Return the [x, y] coordinate for the center point of the cell that contains the specified text.  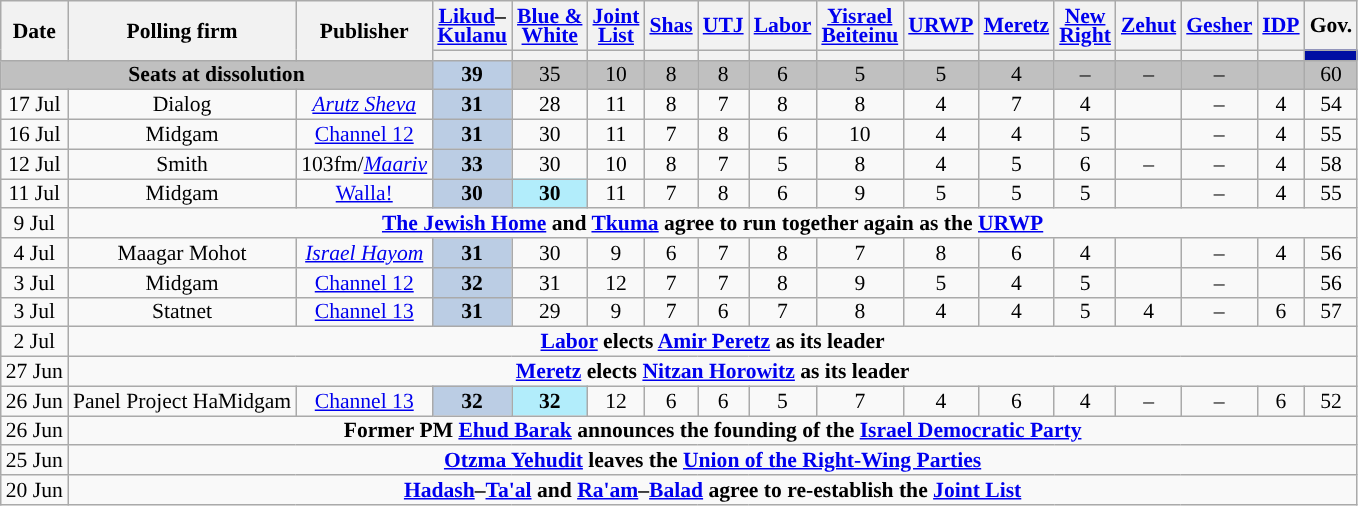
IDP [1280, 26]
YisraelBeiteinu [860, 26]
Zehut [1148, 26]
17 Jul [34, 105]
11 Jul [34, 194]
Arutz Sheva [364, 105]
28 [550, 105]
Seats at dissolution [217, 75]
JointList [616, 26]
Labor elects Amir Peretz as its leader [712, 342]
Gesher [1219, 26]
12 Jul [34, 164]
Hadash–Ta'al and Ra'am–Balad agree to re-establish the Joint List [712, 490]
Blue &White [550, 26]
UTJ [724, 26]
27 Jun [34, 372]
103fm/Maariv [364, 164]
2 Jul [34, 342]
57 [1332, 312]
9 Jul [34, 224]
35 [550, 75]
4 Jul [34, 253]
Smith [182, 164]
Publisher [364, 30]
25 Jun [34, 461]
60 [1332, 75]
Former PM Ehud Barak announces the founding of the Israel Democratic Party [712, 431]
Date [34, 30]
39 [472, 75]
Statnet [182, 312]
Labor [783, 26]
Meretz [1017, 26]
Likud–Kulanu [472, 26]
Israel Hayom [364, 253]
16 Jul [34, 135]
Otzma Yehudit leaves the Union of the Right-Wing Parties [712, 461]
Dialog [182, 105]
Maagar Mohot [182, 253]
Gov. [1332, 26]
Walla! [364, 194]
54 [1332, 105]
58 [1332, 164]
Shas [670, 26]
Polling firm [182, 30]
Meretz elects Nitzan Horowitz as its leader [712, 372]
Panel Project HaMidgam [182, 401]
20 Jun [34, 490]
29 [550, 312]
33 [472, 164]
URWP [940, 26]
NewRight [1085, 26]
52 [1332, 401]
The Jewish Home and Tkuma agree to run together again as the URWP [712, 224]
